Search for the cell housing the specified text and yield its [x, y] center coordinate. 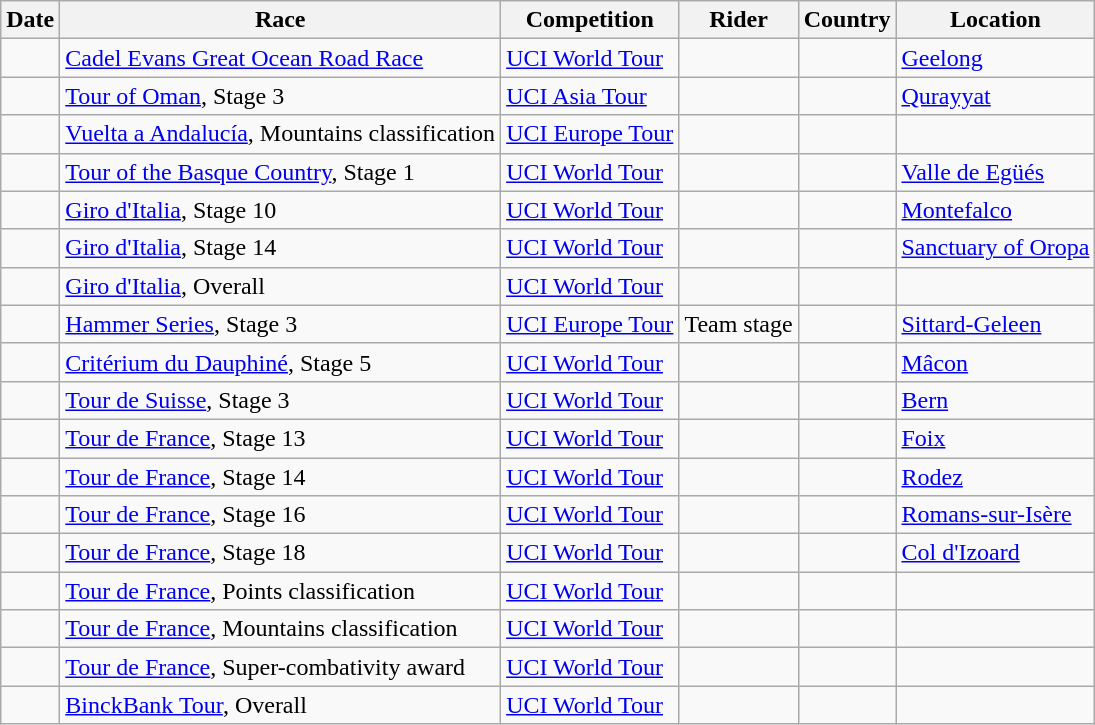
Vuelta a Andalucía, Mountains classification [280, 134]
Rodez [996, 477]
Bern [996, 400]
Race [280, 20]
Mâcon [996, 362]
Rider [738, 20]
Foix [996, 438]
Col d'Izoard [996, 553]
Valle de Egüés [996, 172]
Geelong [996, 58]
Sittard-Geleen [996, 324]
Tour de France, Stage 13 [280, 438]
Tour of the Basque Country, Stage 1 [280, 172]
Tour de France, Stage 14 [280, 477]
Tour de France, Super-combativity award [280, 667]
Hammer Series, Stage 3 [280, 324]
Romans-sur-Isère [996, 515]
Location [996, 20]
Tour of Oman, Stage 3 [280, 96]
Tour de France, Stage 16 [280, 515]
Tour de France, Points classification [280, 591]
Giro d'Italia, Overall [280, 286]
BinckBank Tour, Overall [280, 705]
UCI Asia Tour [590, 96]
Sanctuary of Oropa [996, 248]
Tour de France, Mountains classification [280, 629]
Montefalco [996, 210]
Country [847, 20]
Giro d'Italia, Stage 10 [280, 210]
Competition [590, 20]
Tour de France, Stage 18 [280, 553]
Critérium du Dauphiné, Stage 5 [280, 362]
Date [30, 20]
Cadel Evans Great Ocean Road Race [280, 58]
Qurayyat [996, 96]
Giro d'Italia, Stage 14 [280, 248]
Team stage [738, 324]
Tour de Suisse, Stage 3 [280, 400]
